Scan for the cell matching the given text and deliver its (X, Y) coordinate at center. 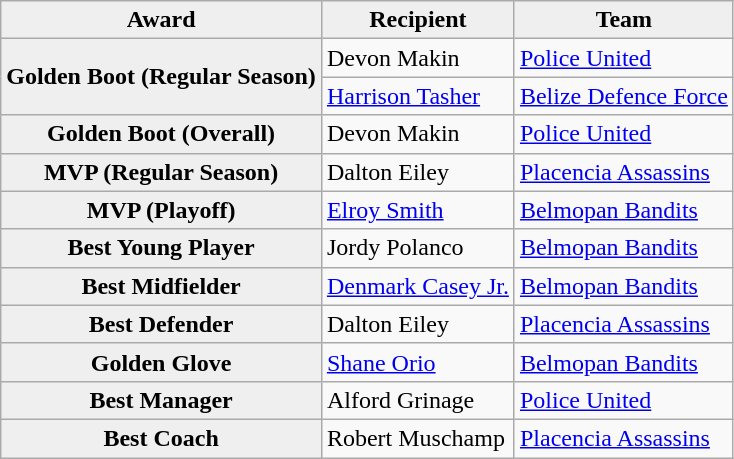
Harrison Tasher (418, 96)
Golden Glove (162, 362)
Robert Muschamp (418, 438)
Best Coach (162, 438)
Best Midfielder (162, 286)
Recipient (418, 20)
Best Young Player (162, 248)
Award (162, 20)
Jordy Polanco (418, 248)
Alford Grinage (418, 400)
Denmark Casey Jr. (418, 286)
Shane Orio (418, 362)
Golden Boot (Overall) (162, 134)
Belize Defence Force (624, 96)
Elroy Smith (418, 210)
Best Manager (162, 400)
Best Defender (162, 324)
MVP (Playoff) (162, 210)
MVP (Regular Season) (162, 172)
Team (624, 20)
Golden Boot (Regular Season) (162, 77)
